Locate the cell with the specified text and output its [x, y] center coordinate. 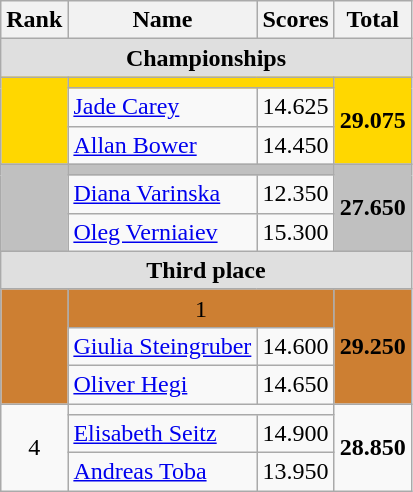
Rank [34, 20]
Elisabeth Seitz [162, 434]
Allan Bower [162, 145]
Diana Varinska [162, 194]
13.950 [296, 472]
Andreas Toba [162, 472]
14.450 [296, 145]
Name [162, 20]
27.650 [372, 208]
1 [201, 308]
15.300 [296, 232]
Third place [206, 270]
Giulia Steingruber [162, 346]
Total [372, 20]
14.600 [296, 346]
29.075 [372, 120]
14.650 [296, 384]
12.350 [296, 194]
14.625 [296, 107]
Championships [206, 58]
29.250 [372, 346]
Scores [296, 20]
Oleg Verniaiev [162, 232]
Oliver Hegi [162, 384]
14.900 [296, 434]
Jade Carey [162, 107]
4 [34, 448]
28.850 [372, 448]
